Return the [X, Y] coordinate for the center point of the cell that contains the specified text.  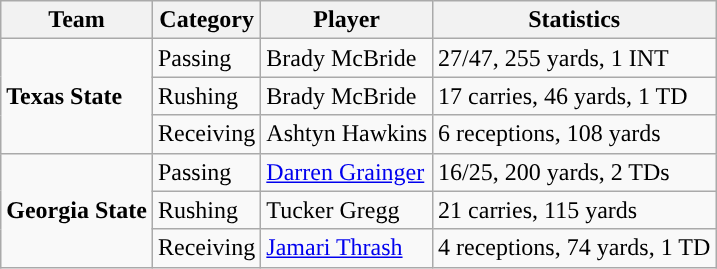
4 receptions, 74 yards, 1 TD [574, 248]
Darren Grainger [347, 172]
21 carries, 115 yards [574, 210]
Ashtyn Hawkins [347, 134]
6 receptions, 108 yards [574, 134]
Category [206, 20]
Statistics [574, 20]
Team [77, 20]
Player [347, 20]
Jamari Thrash [347, 248]
Tucker Gregg [347, 210]
27/47, 255 yards, 1 INT [574, 58]
17 carries, 46 yards, 1 TD [574, 96]
16/25, 200 yards, 2 TDs [574, 172]
Georgia State [77, 210]
Texas State [77, 96]
